Determine the [x, y] coordinate at the center of the cell enclosing the given text.  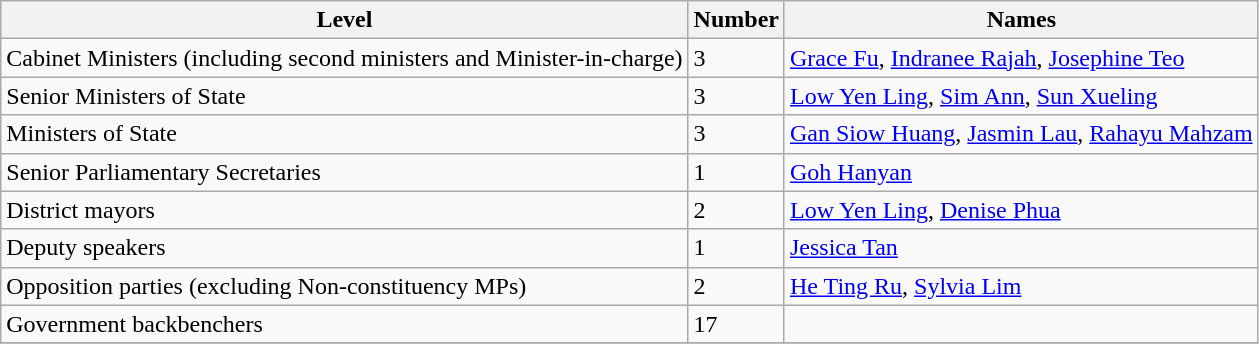
Senior Parliamentary Secretaries [344, 172]
Ministers of State [344, 134]
Jessica Tan [1021, 248]
Gan Siow Huang, Jasmin Lau, Rahayu Mahzam [1021, 134]
Names [1021, 20]
Grace Fu, Indranee Rajah, Josephine Teo [1021, 58]
Deputy speakers [344, 248]
Cabinet Ministers (including second ministers and Minister-in-charge) [344, 58]
Opposition parties (excluding Non-constituency MPs) [344, 286]
Number [736, 20]
Government backbenchers [344, 324]
District mayors [344, 210]
Goh Hanyan [1021, 172]
Level [344, 20]
Low Yen Ling, Denise Phua [1021, 210]
Low Yen Ling, Sim Ann, Sun Xueling [1021, 96]
He Ting Ru, Sylvia Lim [1021, 286]
17 [736, 324]
Senior Ministers of State [344, 96]
